Search for the cell housing the specified text and yield its (x, y) center coordinate. 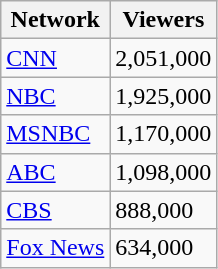
NBC (56, 96)
Fox News (56, 248)
CNN (56, 58)
Viewers (164, 20)
CBS (56, 210)
2,051,000 (164, 58)
634,000 (164, 248)
888,000 (164, 210)
1,925,000 (164, 96)
MSNBC (56, 134)
Network (56, 20)
ABC (56, 172)
1,098,000 (164, 172)
1,170,000 (164, 134)
